Pinpoint the cell where the given text exists, returning its [x, y] midpoint coordinate. 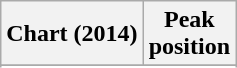
Chart (2014) [72, 34]
Peakposition [189, 34]
